From the cell containing the given text, extract its center point as [x, y] coordinate. 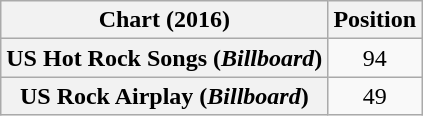
94 [375, 58]
US Hot Rock Songs (Billboard) [164, 58]
49 [375, 96]
US Rock Airplay (Billboard) [164, 96]
Chart (2016) [164, 20]
Position [375, 20]
